Extract the (x, y) coordinate from the center of the cell holding the provided text.  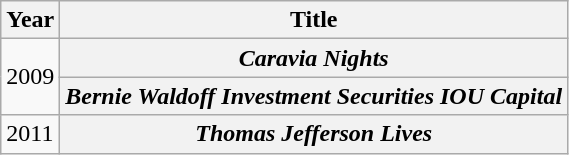
2011 (30, 134)
Thomas Jefferson Lives (314, 134)
2009 (30, 77)
Bernie Waldoff Investment Securities IOU Capital (314, 96)
Title (314, 20)
Year (30, 20)
Caravia Nights (314, 58)
